Detect which cell encompasses the target text, then output its [X, Y] center coordinate. 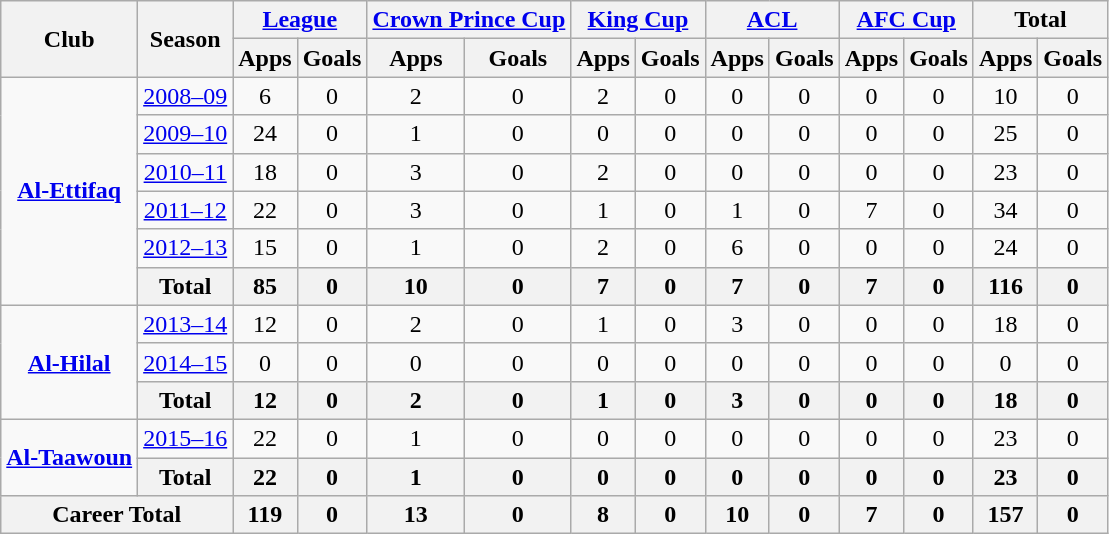
AFC Cup [906, 20]
34 [1005, 210]
15 [265, 248]
Al-Taawoun [70, 457]
Al-Hilal [70, 362]
25 [1005, 134]
2010–11 [186, 172]
King Cup [638, 20]
2013–14 [186, 324]
119 [265, 515]
157 [1005, 515]
ACL [772, 20]
Career Total [117, 515]
Crown Prince Cup [469, 20]
116 [1005, 286]
2015–16 [186, 438]
2012–13 [186, 248]
8 [603, 515]
2009–10 [186, 134]
13 [416, 515]
Club [70, 39]
League [300, 20]
85 [265, 286]
2011–12 [186, 210]
Al-Ettifaq [70, 191]
2014–15 [186, 362]
Season [186, 39]
2008–09 [186, 96]
